Scan for the cell matching the given text and deliver its [X, Y] coordinate at center. 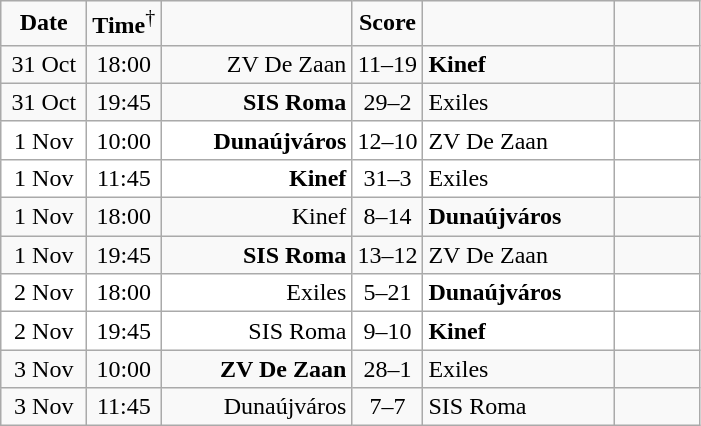
Time† [124, 24]
13–12 [388, 255]
29–2 [388, 102]
Date [44, 24]
5–21 [388, 293]
12–10 [388, 140]
9–10 [388, 331]
8–14 [388, 217]
28–1 [388, 369]
Score [388, 24]
11–19 [388, 64]
7–7 [388, 407]
31–3 [388, 178]
